Return the [x, y] coordinate for the center point of the cell that contains the specified text.  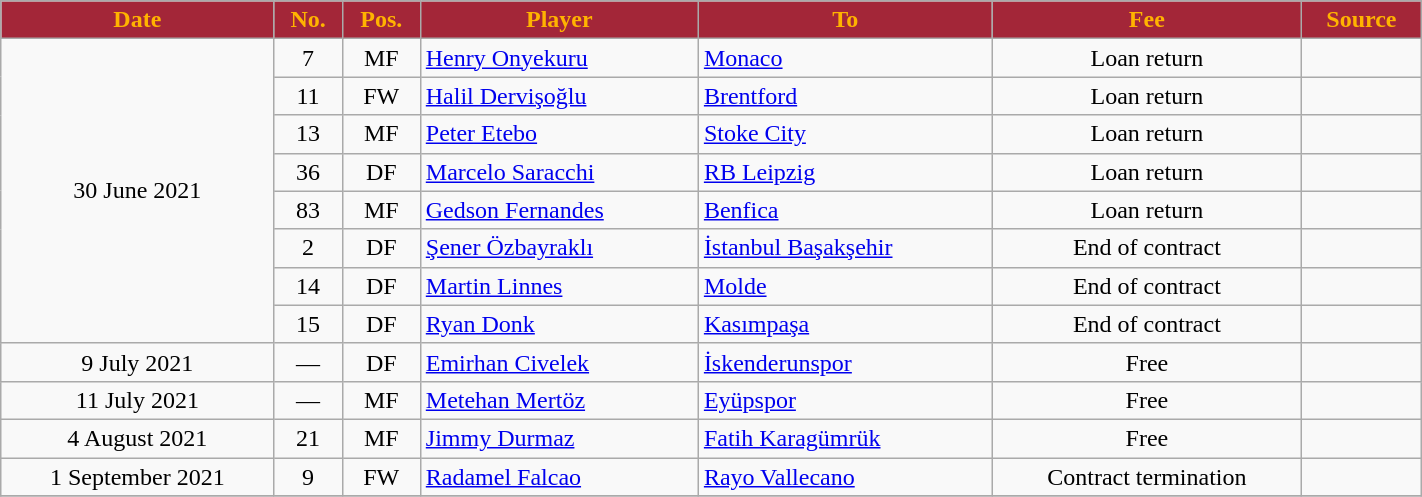
Halil Dervişoğlu [559, 96]
No. [308, 20]
To [845, 20]
Marcelo Saracchi [559, 172]
36 [308, 172]
83 [308, 210]
Contract termination [1146, 477]
15 [308, 324]
Stoke City [845, 134]
Radamel Falcao [559, 477]
Ryan Donk [559, 324]
Şener Özbayraklı [559, 248]
Molde [845, 286]
Fee [1146, 20]
Brentford [845, 96]
Kasımpaşa [845, 324]
9 July 2021 [138, 362]
Player [559, 20]
1 September 2021 [138, 477]
14 [308, 286]
Pos. [381, 20]
Emirhan Civelek [559, 362]
Metehan Mertöz [559, 400]
11 [308, 96]
Martin Linnes [559, 286]
Henry Onyekuru [559, 58]
Benfica [845, 210]
Eyüpspor [845, 400]
Peter Etebo [559, 134]
Monaco [845, 58]
13 [308, 134]
Fatih Karagümrük [845, 438]
Rayo Vallecano [845, 477]
İstanbul Başakşehir [845, 248]
Jimmy Durmaz [559, 438]
RB Leipzig [845, 172]
2 [308, 248]
21 [308, 438]
Gedson Fernandes [559, 210]
İskenderunspor [845, 362]
Date [138, 20]
Source [1362, 20]
30 June 2021 [138, 191]
9 [308, 477]
11 July 2021 [138, 400]
7 [308, 58]
4 August 2021 [138, 438]
